Provide the [x, y] coordinate of the cell's center where the given text is located.  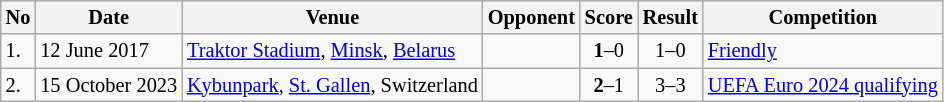
Result [670, 17]
Opponent [532, 17]
12 June 2017 [108, 51]
Friendly [823, 51]
1. [18, 51]
Traktor Stadium, Minsk, Belarus [332, 51]
Venue [332, 17]
Kybunpark, St. Gallen, Switzerland [332, 85]
2. [18, 85]
Competition [823, 17]
3–3 [670, 85]
No [18, 17]
Score [609, 17]
2–1 [609, 85]
15 October 2023 [108, 85]
Date [108, 17]
UEFA Euro 2024 qualifying [823, 85]
